Return the [X, Y] coordinate for the center point of the cell that contains the specified text.  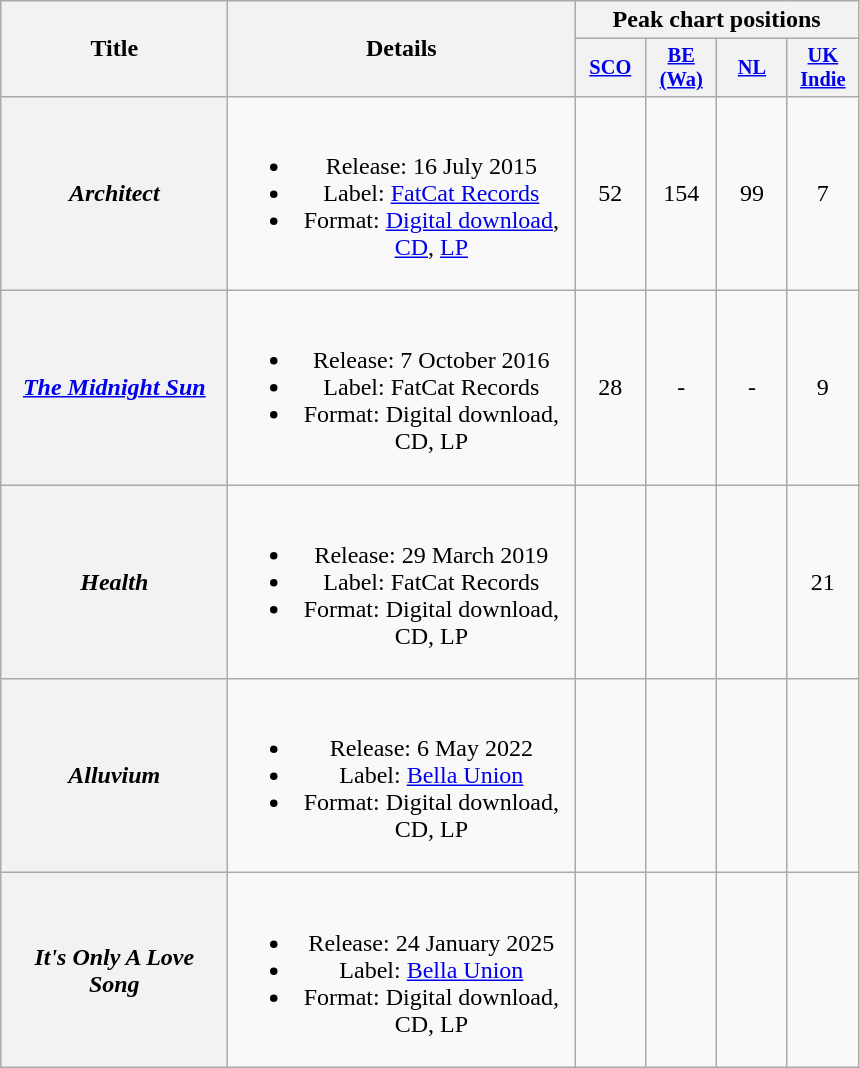
NL [752, 68]
Peak chart positions [716, 20]
The Midnight Sun [114, 388]
154 [682, 193]
Alluvium [114, 776]
Release: 29 March 2019Label: FatCat RecordsFormat: Digital download, CD, LP [402, 582]
Release: 24 January 2025Label: Bella UnionFormat: Digital download, CD, LP [402, 970]
Details [402, 49]
Release: 7 October 2016Label: FatCat RecordsFormat: Digital download, CD, LP [402, 388]
28 [610, 388]
SCO [610, 68]
Health [114, 582]
21 [822, 582]
9 [822, 388]
52 [610, 193]
It's Only A Love Song [114, 970]
7 [822, 193]
Release: 16 July 2015Label: FatCat RecordsFormat: Digital download, CD, LP [402, 193]
99 [752, 193]
Release: 6 May 2022Label: Bella UnionFormat: Digital download, CD, LP [402, 776]
UK Indie [822, 68]
Title [114, 49]
BE (Wa) [682, 68]
Architect [114, 193]
